Extract the (X, Y) coordinate from the center of the cell holding the provided text.  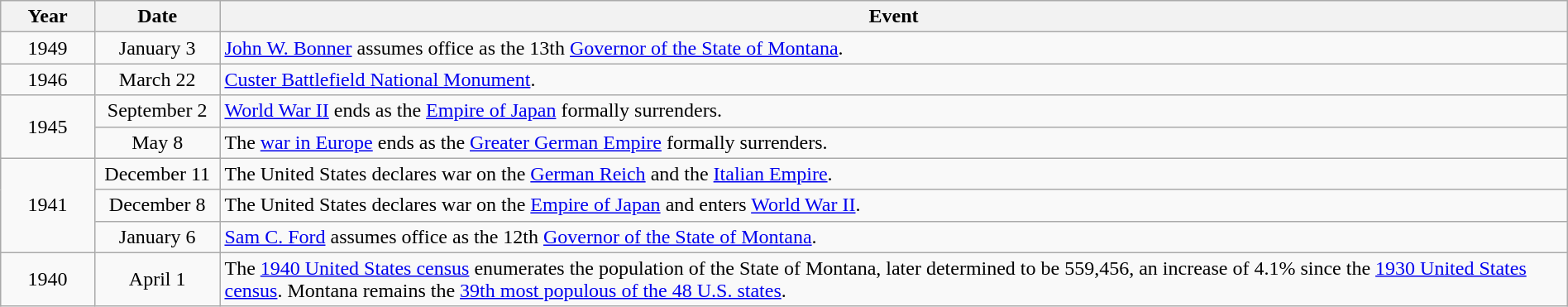
December 11 (157, 174)
The United States declares war on the German Reich and the Italian Empire. (893, 174)
Custer Battlefield National Monument. (893, 79)
1945 (48, 127)
Year (48, 17)
The United States declares war on the Empire of Japan and enters World War II. (893, 205)
John W. Bonner assumes office as the 13th Governor of the State of Montana. (893, 48)
World War II ends as the Empire of Japan formally surrenders. (893, 111)
1941 (48, 205)
December 8 (157, 205)
March 22 (157, 79)
January 3 (157, 48)
1940 (48, 280)
The war in Europe ends as the Greater German Empire formally surrenders. (893, 142)
Sam C. Ford assumes office as the 12th Governor of the State of Montana. (893, 237)
1946 (48, 79)
January 6 (157, 237)
April 1 (157, 280)
1949 (48, 48)
May 8 (157, 142)
September 2 (157, 111)
Event (893, 17)
Date (157, 17)
